Return [X, Y] of the center of cell containing provided text 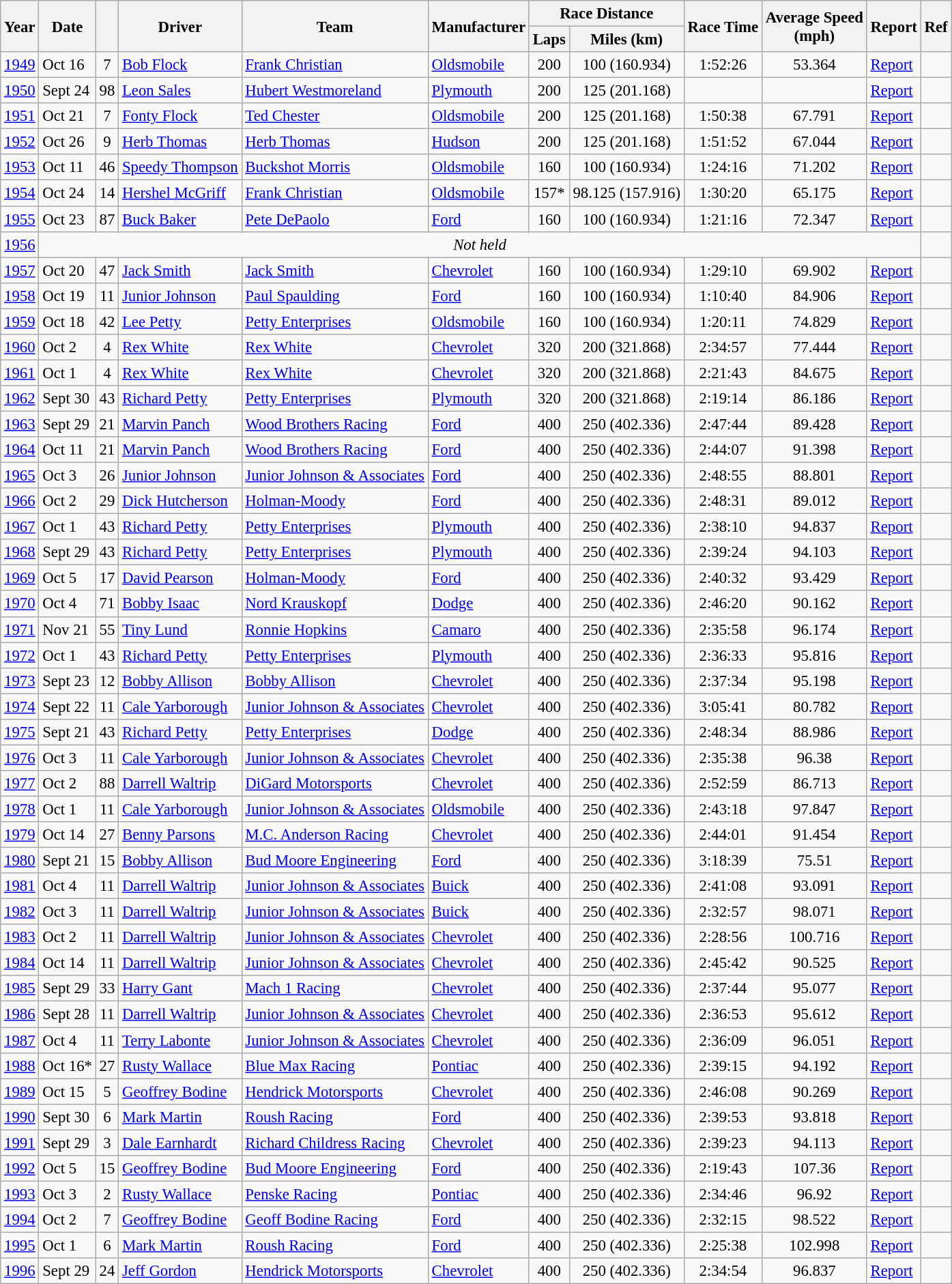
12 [106, 681]
Ref [936, 26]
96.92 [814, 1194]
90.269 [814, 1092]
93.091 [814, 886]
1976 [20, 758]
Hubert Westmoreland [334, 91]
84.675 [814, 373]
Richard Childress Racing [334, 1143]
1986 [20, 1014]
1995 [20, 1245]
98 [106, 91]
Geoff Bodine Racing [334, 1220]
75.51 [814, 861]
Race Time [723, 26]
Sept 23 [67, 681]
3:18:39 [723, 861]
80.782 [814, 707]
Nov 21 [67, 629]
2:19:43 [723, 1169]
Race Distance [606, 14]
1958 [20, 296]
69.902 [814, 270]
1:52:26 [723, 65]
1:51:52 [723, 142]
1953 [20, 167]
1964 [20, 450]
14 [106, 193]
96.174 [814, 629]
1971 [20, 629]
2:48:31 [723, 501]
1957 [20, 270]
Benny Parsons [180, 835]
89.012 [814, 501]
1978 [20, 809]
Blue Max Racing [334, 1066]
88.986 [814, 732]
1987 [20, 1040]
Not held [480, 244]
94.113 [814, 1143]
3:05:41 [723, 707]
1:24:16 [723, 167]
Oct 18 [67, 322]
1969 [20, 578]
M.C. Anderson Racing [334, 835]
1994 [20, 1220]
1:10:40 [723, 296]
2:36:53 [723, 1014]
26 [106, 476]
2:36:33 [723, 655]
2:48:55 [723, 476]
17 [106, 578]
Driver [180, 26]
71 [106, 604]
42 [106, 322]
2:32:57 [723, 912]
1959 [20, 322]
2:52:59 [723, 784]
2:21:43 [723, 373]
Leon Sales [180, 91]
2:34:46 [723, 1194]
Oct 23 [67, 219]
87 [106, 219]
1980 [20, 861]
94.103 [814, 552]
Oct 15 [67, 1092]
1975 [20, 732]
Tiny Lund [180, 629]
107.36 [814, 1169]
Miles (km) [626, 40]
Oct 16* [67, 1066]
Dick Hutcherson [180, 501]
Oct 20 [67, 270]
1974 [20, 707]
1984 [20, 963]
1972 [20, 655]
55 [106, 629]
91.398 [814, 450]
71.202 [814, 167]
1973 [20, 681]
2:39:53 [723, 1117]
86.713 [814, 784]
1950 [20, 91]
1965 [20, 476]
94.192 [814, 1066]
Ted Chester [334, 116]
93.429 [814, 578]
1952 [20, 142]
67.791 [814, 116]
5 [106, 1092]
2 [106, 1194]
1990 [20, 1117]
2:36:09 [723, 1040]
2:28:56 [723, 937]
Buckshot Morris [334, 167]
1955 [20, 219]
1989 [20, 1092]
2:39:15 [723, 1066]
88 [106, 784]
1977 [20, 784]
2:32:15 [723, 1220]
90.525 [814, 963]
1961 [20, 373]
53.364 [814, 65]
2:48:34 [723, 732]
98.071 [814, 912]
84.906 [814, 296]
93.818 [814, 1117]
72.347 [814, 219]
Buck Baker [180, 219]
96.837 [814, 1271]
2:44:01 [723, 835]
47 [106, 270]
95.816 [814, 655]
Speedy Thompson [180, 167]
Date [67, 26]
Bobby Isaac [180, 604]
97.847 [814, 809]
Average Speed(mph) [814, 26]
9 [106, 142]
Penske Racing [334, 1194]
Pete DePaolo [334, 219]
1963 [20, 424]
Dale Earnhardt [180, 1143]
Ronnie Hopkins [334, 629]
2:39:24 [723, 552]
90.162 [814, 604]
95.077 [814, 989]
1:21:16 [723, 219]
1988 [20, 1066]
1949 [20, 65]
96.051 [814, 1040]
29 [106, 501]
2:34:57 [723, 347]
88.801 [814, 476]
David Pearson [180, 578]
Hershel McGriff [180, 193]
1970 [20, 604]
Fonty Flock [180, 116]
Oct 21 [67, 116]
1951 [20, 116]
2:46:08 [723, 1092]
1981 [20, 886]
95.198 [814, 681]
74.829 [814, 322]
2:46:20 [723, 604]
24 [106, 1271]
1993 [20, 1194]
91.454 [814, 835]
2:25:38 [723, 1245]
1966 [20, 501]
2:44:07 [723, 450]
1979 [20, 835]
95.612 [814, 1014]
2:35:38 [723, 758]
2:19:14 [723, 399]
96.38 [814, 758]
2:35:58 [723, 629]
94.837 [814, 527]
2:40:32 [723, 578]
102.998 [814, 1245]
1962 [20, 399]
2:41:08 [723, 886]
Paul Spaulding [334, 296]
1992 [20, 1169]
Team [334, 26]
2:47:44 [723, 424]
1:50:38 [723, 116]
1956 [20, 244]
Sept 22 [67, 707]
1:30:20 [723, 193]
1982 [20, 912]
1991 [20, 1143]
Camaro [478, 629]
Oct 26 [67, 142]
1960 [20, 347]
2:34:54 [723, 1271]
2:43:18 [723, 809]
1968 [20, 552]
1:20:11 [723, 322]
Manufacturer [478, 26]
77.444 [814, 347]
DiGard Motorsports [334, 784]
1954 [20, 193]
2:38:10 [723, 527]
Oct 24 [67, 193]
3 [106, 1143]
Oct 16 [67, 65]
98.522 [814, 1220]
Jeff Gordon [180, 1271]
1983 [20, 937]
Hudson [478, 142]
1996 [20, 1271]
1967 [20, 527]
Sept 24 [67, 91]
Harry Gant [180, 989]
33 [106, 989]
Terry Labonte [180, 1040]
157* [549, 193]
98.125 (157.916) [626, 193]
Mach 1 Racing [334, 989]
Sept 28 [67, 1014]
46 [106, 167]
2:37:44 [723, 989]
1:29:10 [723, 270]
Year [20, 26]
2:37:34 [723, 681]
Oct 19 [67, 296]
100.716 [814, 937]
Nord Krauskopf [334, 604]
1985 [20, 989]
86.186 [814, 399]
67.044 [814, 142]
65.175 [814, 193]
Laps [549, 40]
2:45:42 [723, 963]
Lee Petty [180, 322]
89.428 [814, 424]
2:39:23 [723, 1143]
Bob Flock [180, 65]
